Locate the cell with the specified text and output its (X, Y) center coordinate. 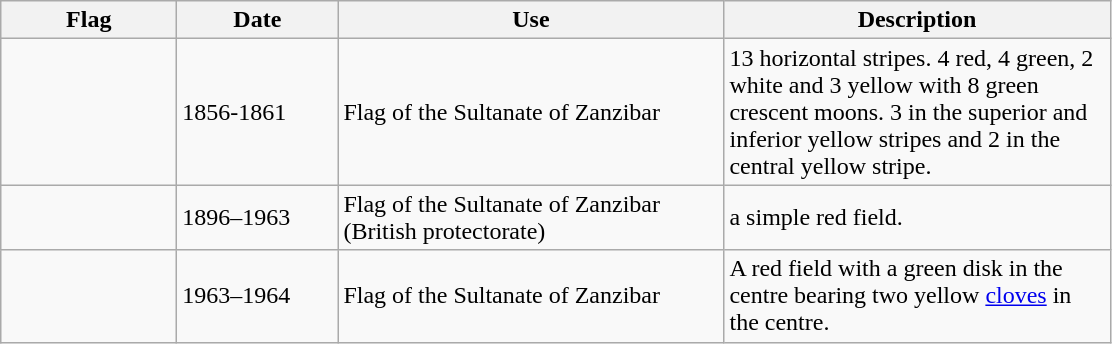
Date (258, 20)
Use (531, 20)
1963–1964 (258, 296)
Description (917, 20)
1896–1963 (258, 218)
1856-1861 (258, 112)
Flag (89, 20)
A red field with a green disk in the centre bearing two yellow cloves in the centre. (917, 296)
a simple red field. (917, 218)
Flag of the Sultanate of Zanzibar (British protectorate) (531, 218)
